Provide the (x, y) coordinate of the cell's center where the given text is located.  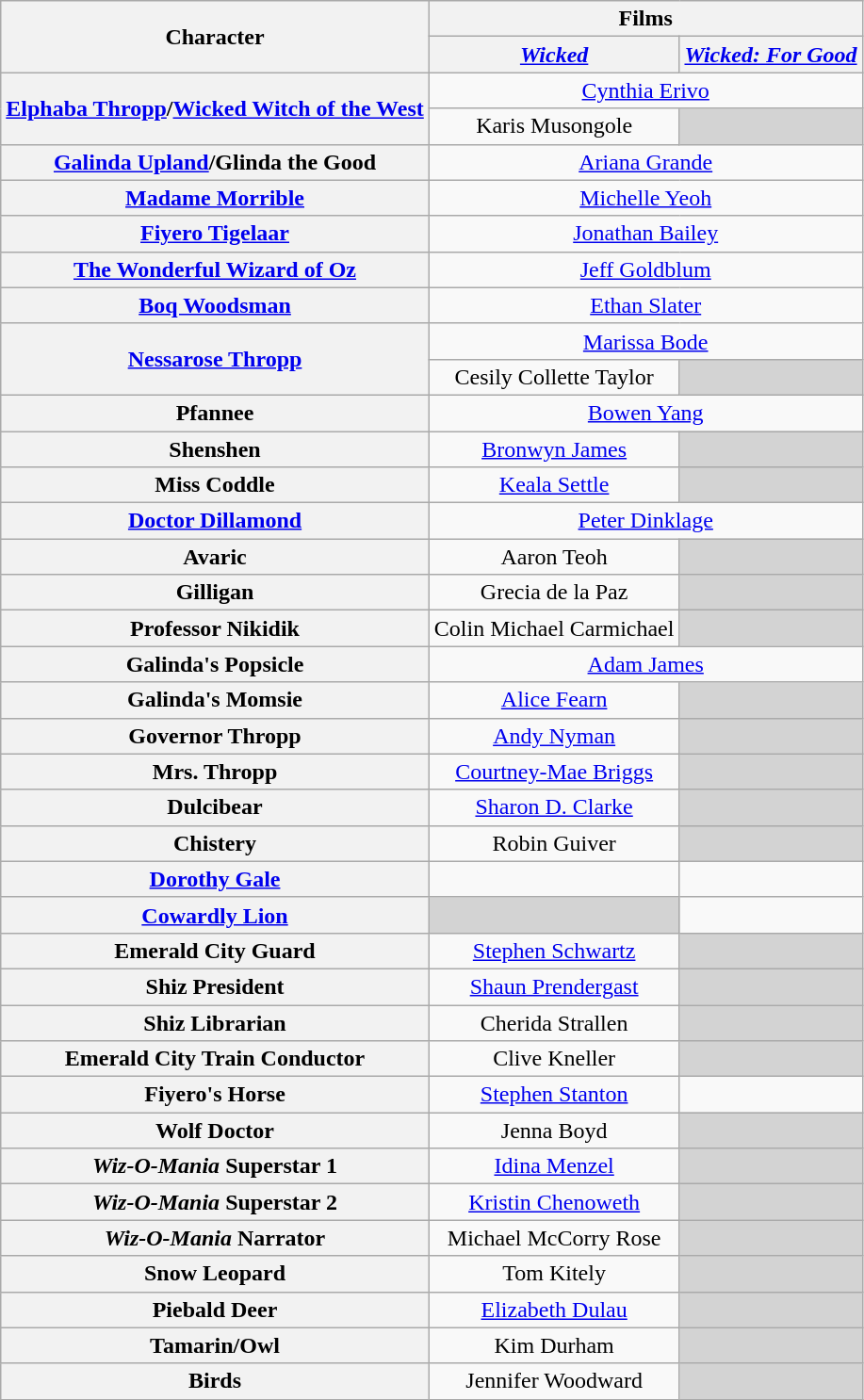
Jenna Boyd (554, 1131)
Jeff Goldblum (645, 269)
Dulcibear (215, 807)
Bronwyn James (554, 449)
Galinda Upland/Glinda the Good (215, 162)
Boq Woodsman (215, 305)
Shiz Librarian (215, 1022)
Cherida Strallen (554, 1022)
Grecia de la Paz (554, 593)
Gilligan (215, 593)
Kristin Chenoweth (554, 1202)
Snow Leopard (215, 1274)
Karis Musongole (554, 126)
Keala Settle (554, 485)
Bowen Yang (645, 413)
Galinda's Popsicle (215, 664)
Emerald City Train Conductor (215, 1059)
Shiz President (215, 986)
Alice Fearn (554, 700)
Mrs. Thropp (215, 772)
Cynthia Erivo (645, 90)
Aaron Teoh (554, 557)
Michael McCorry Rose (554, 1238)
Tamarin/Owl (215, 1345)
Elphaba Thropp/Wicked Witch of the West (215, 108)
Miss Coddle (215, 485)
Character (215, 37)
Clive Kneller (554, 1059)
Professor Nikidik (215, 628)
Shenshen (215, 449)
Sharon D. Clarke (554, 807)
Dorothy Gale (215, 879)
Stephen Schwartz (554, 951)
Kim Durham (554, 1345)
Tom Kitely (554, 1274)
Jonathan Bailey (645, 234)
Wiz-O-Mania Superstar 2 (215, 1202)
Robin Guiver (554, 843)
Pfannee (215, 413)
Michelle Yeoh (645, 198)
Elizabeth Dulau (554, 1310)
Piebald Deer (215, 1310)
The Wonderful Wizard of Oz (215, 269)
Wiz-O-Mania Narrator (215, 1238)
Fiyero's Horse (215, 1095)
Marissa Bode (645, 341)
Madame Morrible (215, 198)
Wicked: For Good (771, 55)
Shaun Prendergast (554, 986)
Cowardly Lion (215, 915)
Wiz-O-Mania Superstar 1 (215, 1166)
Nessarose Thropp (215, 359)
Peter Dinklage (645, 521)
Chistery (215, 843)
Andy Nyman (554, 736)
Ariana Grande (645, 162)
Stephen Stanton (554, 1095)
Birds (215, 1381)
Doctor Dillamond (215, 521)
Fiyero Tigelaar (215, 234)
Idina Menzel (554, 1166)
Governor Thropp (215, 736)
Courtney-Mae Briggs (554, 772)
Colin Michael Carmichael (554, 628)
Adam James (645, 664)
Emerald City Guard (215, 951)
Avaric (215, 557)
Ethan Slater (645, 305)
Cesily Collette Taylor (554, 377)
Jennifer Woodward (554, 1381)
Films (645, 19)
Wicked (554, 55)
Galinda's Momsie (215, 700)
Wolf Doctor (215, 1131)
